Return the (x, y) coordinate for the center point of the cell that contains the specified text.  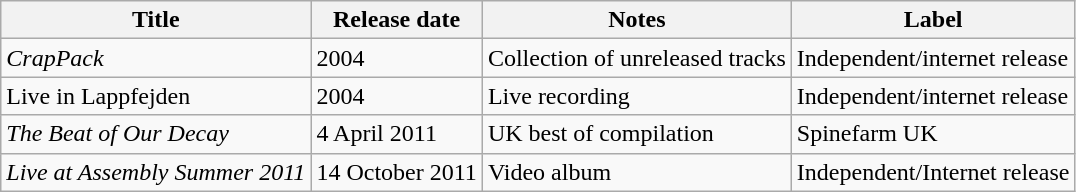
Live at Assembly Summer 2011 (156, 172)
Spinefarm UK (933, 134)
Title (156, 20)
Independent/Internet release (933, 172)
The Beat of Our Decay (156, 134)
CrapPack (156, 58)
Label (933, 20)
Notes (636, 20)
14 October 2011 (396, 172)
Release date (396, 20)
4 April 2011 (396, 134)
UK best of compilation (636, 134)
Collection of unreleased tracks (636, 58)
Live in Lappfejden (156, 96)
Live recording (636, 96)
Video album (636, 172)
